For the text-containing cell, return its midpoint in (X, Y) coordinate format. 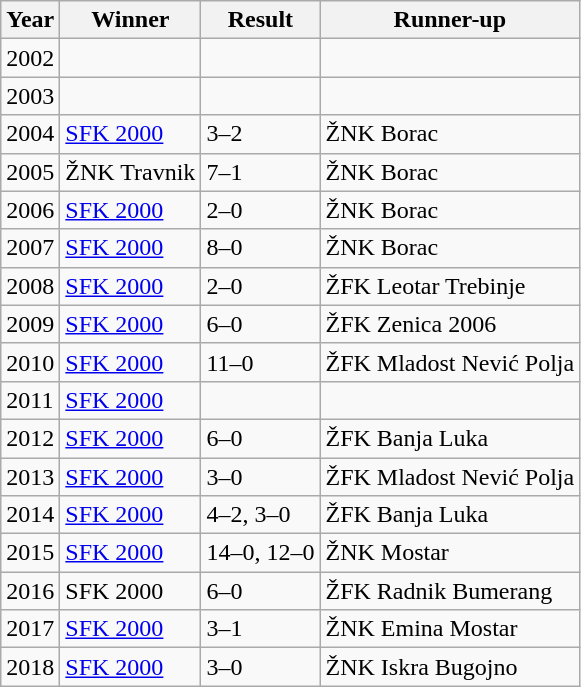
3–1 (260, 629)
Result (260, 20)
11–0 (260, 362)
2011 (30, 400)
2003 (30, 96)
2013 (30, 477)
2007 (30, 248)
ŽNK Iskra Bugojno (450, 667)
2006 (30, 210)
2015 (30, 553)
ŽNK Mostar (450, 553)
ŽNK Travnik (130, 172)
3–2 (260, 134)
2016 (30, 591)
Year (30, 20)
14–0, 12–0 (260, 553)
2010 (30, 362)
ŽFK Radnik Bumerang (450, 591)
2012 (30, 438)
7–1 (260, 172)
2002 (30, 58)
2004 (30, 134)
2014 (30, 515)
2009 (30, 324)
Winner (130, 20)
4–2, 3–0 (260, 515)
ŽFK Zenica 2006 (450, 324)
2008 (30, 286)
2017 (30, 629)
8–0 (260, 248)
2005 (30, 172)
2018 (30, 667)
ŽFK Leotar Trebinje (450, 286)
ŽNK Emina Mostar (450, 629)
Runner-up (450, 20)
